Find where the given text appears and provide that cell's center as (X, Y) coordinate. 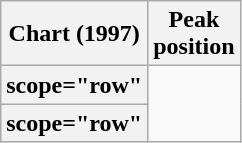
Chart (1997) (74, 34)
Peakposition (194, 34)
